Scan for the cell matching the given text and deliver its (X, Y) coordinate at center. 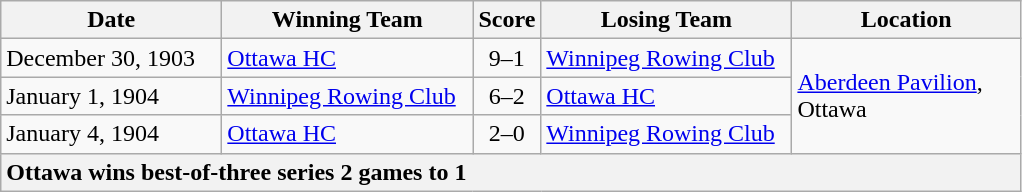
Ottawa wins best-of-three series 2 games to 1 (511, 172)
2–0 (507, 134)
January 4, 1904 (112, 134)
Location (906, 20)
6–2 (507, 96)
Score (507, 20)
9–1 (507, 58)
Losing Team (666, 20)
Date (112, 20)
December 30, 1903 (112, 58)
January 1, 1904 (112, 96)
Aberdeen Pavilion, Ottawa (906, 96)
Winning Team (348, 20)
